Identify which cell holds the provided text, then report its [X, Y] central coordinate. 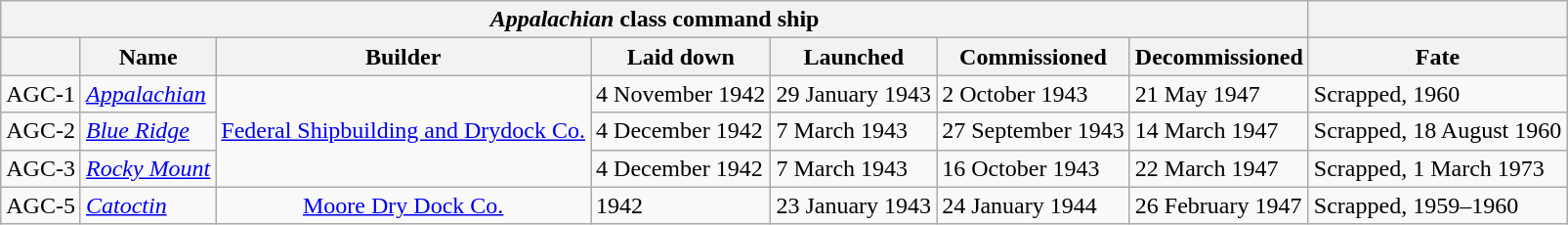
23 January 1943 [854, 205]
Federal Shipbuilding and Drydock Co. [403, 131]
4 November 1942 [681, 94]
24 January 1944 [1034, 205]
29 January 1943 [854, 94]
14 March 1947 [1219, 131]
Rocky Mount [148, 168]
Decommissioned [1219, 57]
Appalachian class command ship [655, 20]
AGC-3 [41, 168]
Moore Dry Dock Co. [403, 205]
Builder [403, 57]
16 October 1943 [1034, 168]
27 September 1943 [1034, 131]
Blue Ridge [148, 131]
Name [148, 57]
22 March 1947 [1219, 168]
2 October 1943 [1034, 94]
Scrapped, 1960 [1437, 94]
Commissioned [1034, 57]
21 May 1947 [1219, 94]
AGC-2 [41, 131]
AGC-1 [41, 94]
Scrapped, 1959–1960 [1437, 205]
Scrapped, 1 March 1973 [1437, 168]
Fate [1437, 57]
AGC-5 [41, 205]
Laid down [681, 57]
Scrapped, 18 August 1960 [1437, 131]
Catoctin [148, 205]
26 February 1947 [1219, 205]
1942 [681, 205]
Appalachian [148, 94]
Launched [854, 57]
